Return (X, Y) of the center of cell containing provided text 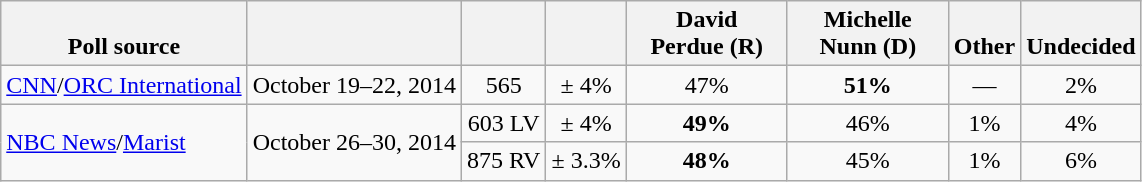
47% (706, 85)
46% (868, 123)
Undecided (1081, 34)
NBC News/Marist (124, 142)
Other (984, 34)
875 RV (503, 161)
48% (706, 161)
4% (1081, 123)
— (984, 85)
603 LV (503, 123)
45% (868, 161)
DavidPerdue (R) (706, 34)
565 (503, 85)
MichelleNunn (D) (868, 34)
Poll source (124, 34)
CNN/ORC International (124, 85)
2% (1081, 85)
October 26–30, 2014 (354, 142)
49% (706, 123)
October 19–22, 2014 (354, 85)
± 3.3% (586, 161)
6% (1081, 161)
51% (868, 85)
